Scan for the cell matching the given text and deliver its [x, y] coordinate at center. 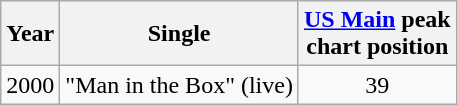
Year [30, 34]
US Main peakchart position [377, 34]
"Man in the Box" (live) [180, 85]
2000 [30, 85]
39 [377, 85]
Single [180, 34]
